Capture the cell that displays the provided text and extract its [X, Y] central coordinate. 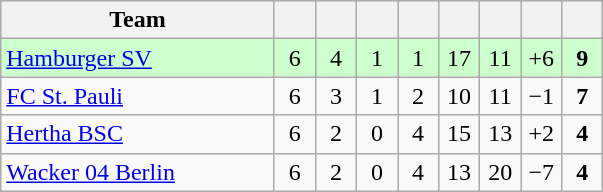
−7 [542, 172]
−1 [542, 96]
15 [460, 134]
17 [460, 58]
20 [500, 172]
Team [138, 20]
FC St. Pauli [138, 96]
Wacker 04 Berlin [138, 172]
9 [582, 58]
7 [582, 96]
10 [460, 96]
Hamburger SV [138, 58]
3 [336, 96]
Hertha BSC [138, 134]
+6 [542, 58]
+2 [542, 134]
